Capture the cell that displays the provided text and extract its (x, y) central coordinate. 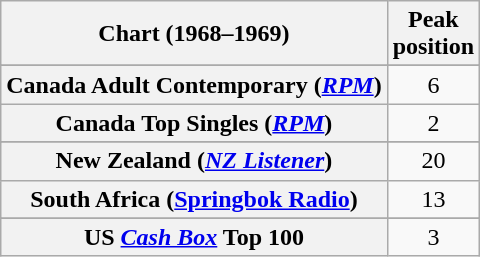
2 (433, 123)
US Cash Box Top 100 (194, 237)
Peakposition (433, 34)
13 (433, 199)
3 (433, 237)
Canada Top Singles (RPM) (194, 123)
South Africa (Springbok Radio) (194, 199)
20 (433, 161)
Chart (1968–1969) (194, 34)
Canada Adult Contemporary (RPM) (194, 85)
6 (433, 85)
New Zealand (NZ Listener) (194, 161)
